Determine the (X, Y) coordinate at the center of the cell enclosing the given text.  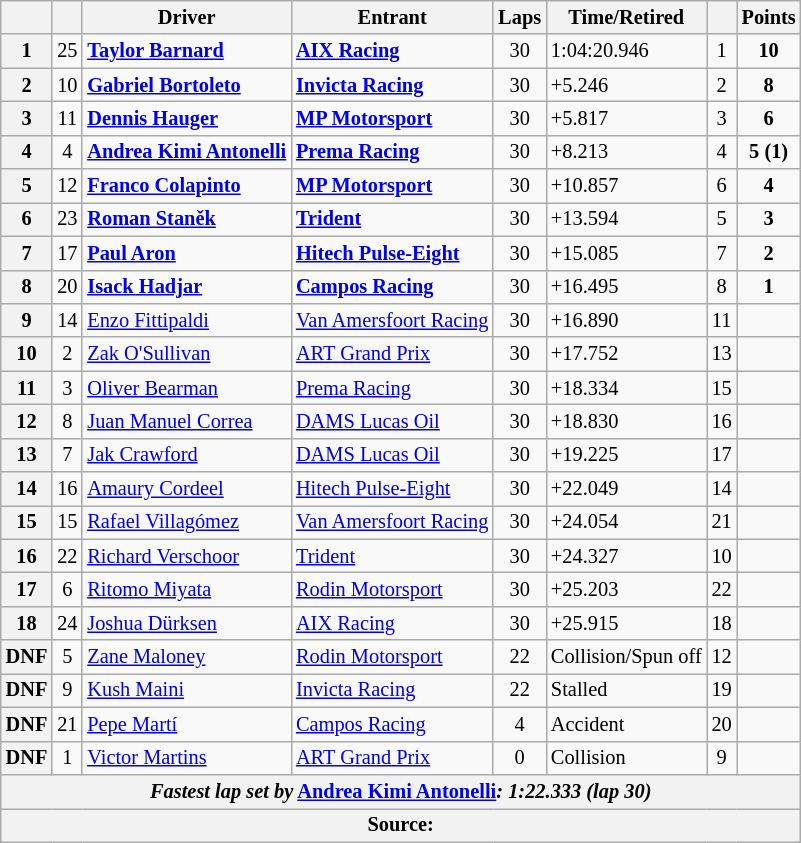
Richard Verschoor (186, 556)
Juan Manuel Correa (186, 421)
Dennis Hauger (186, 118)
1:04:20.946 (626, 51)
Laps (520, 17)
23 (67, 219)
5 (1) (769, 152)
+24.054 (626, 522)
Enzo Fittipaldi (186, 320)
Collision/Spun off (626, 657)
Isack Hadjar (186, 287)
Zak O'Sullivan (186, 354)
+18.334 (626, 388)
Time/Retired (626, 17)
+19.225 (626, 455)
25 (67, 51)
Andrea Kimi Antonelli (186, 152)
+22.049 (626, 489)
Ritomo Miyata (186, 589)
Amaury Cordeel (186, 489)
Pepe Martí (186, 724)
+16.495 (626, 287)
+10.857 (626, 186)
Kush Maini (186, 690)
0 (520, 758)
Gabriel Bortoleto (186, 85)
Joshua Dürksen (186, 623)
+13.594 (626, 219)
Fastest lap set by Andrea Kimi Antonelli: 1:22.333 (lap 30) (401, 791)
+18.830 (626, 421)
+8.213 (626, 152)
+16.890 (626, 320)
Points (769, 17)
+5.246 (626, 85)
Collision (626, 758)
+24.327 (626, 556)
19 (722, 690)
Oliver Bearman (186, 388)
Victor Martins (186, 758)
Accident (626, 724)
+17.752 (626, 354)
Roman Staněk (186, 219)
Rafael Villagómez (186, 522)
Zane Maloney (186, 657)
Jak Crawford (186, 455)
Source: (401, 825)
+25.915 (626, 623)
Stalled (626, 690)
Paul Aron (186, 253)
Franco Colapinto (186, 186)
24 (67, 623)
+5.817 (626, 118)
Entrant (392, 17)
+15.085 (626, 253)
+25.203 (626, 589)
Taylor Barnard (186, 51)
Driver (186, 17)
